Return the (x, y) coordinate for the center point of the cell that contains the specified text.  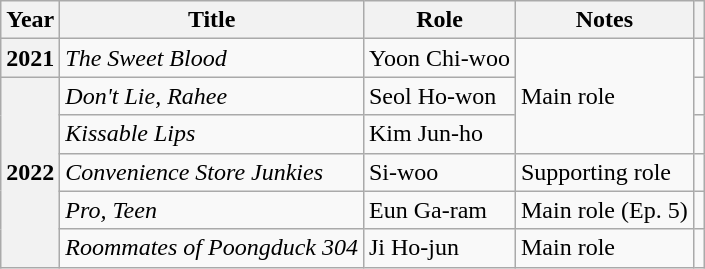
Main role (Ep. 5) (604, 210)
The Sweet Blood (212, 58)
Roommates of Poongduck 304 (212, 248)
Supporting role (604, 172)
2022 (30, 172)
Convenience Store Junkies (212, 172)
Notes (604, 20)
Kim Jun-ho (439, 134)
Yoon Chi-woo (439, 58)
Pro, Teen (212, 210)
Si-woo (439, 172)
Role (439, 20)
Don't Lie, Rahee (212, 96)
Eun Ga-ram (439, 210)
Ji Ho-jun (439, 248)
2021 (30, 58)
Seol Ho-won (439, 96)
Title (212, 20)
Kissable Lips (212, 134)
Year (30, 20)
